Identify which cell holds the provided text, then report its [x, y] central coordinate. 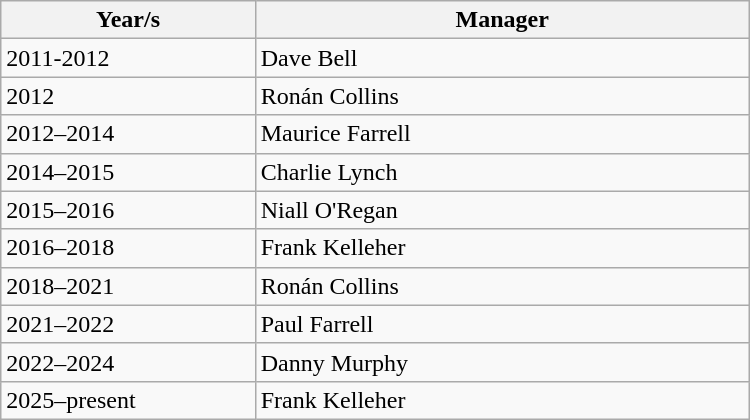
2015–2016 [128, 210]
2018–2021 [128, 286]
Year/s [128, 20]
2014–2015 [128, 172]
2012–2014 [128, 134]
Manager [502, 20]
2022–2024 [128, 362]
2021–2022 [128, 324]
2012 [128, 96]
Dave Bell [502, 58]
Niall O'Regan [502, 210]
2025–present [128, 400]
Charlie Lynch [502, 172]
Paul Farrell [502, 324]
Danny Murphy [502, 362]
2011-2012 [128, 58]
Maurice Farrell [502, 134]
2016–2018 [128, 248]
